For the text-containing cell, return its midpoint in [x, y] coordinate format. 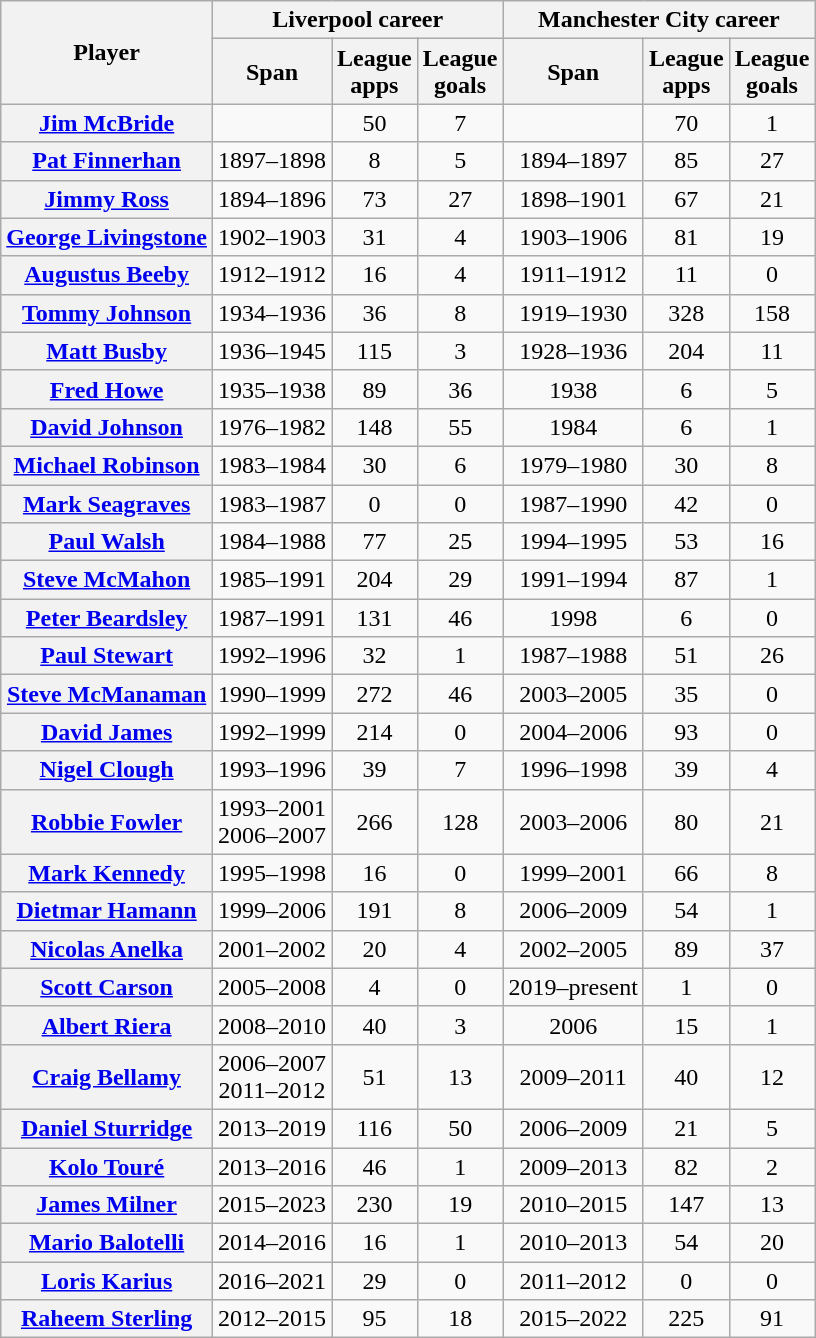
Mark Seagraves [107, 503]
128 [460, 822]
2004–2006 [573, 732]
37 [772, 949]
Kolo Touré [107, 1167]
Daniel Sturridge [107, 1128]
266 [375, 822]
1919–1930 [573, 313]
82 [686, 1167]
1984–1988 [272, 542]
35 [686, 694]
2009–2013 [573, 1167]
81 [686, 237]
87 [686, 580]
Peter Beardsley [107, 618]
Mario Balotelli [107, 1243]
2006–20072011–2012 [272, 1076]
1995–1998 [272, 873]
1990–1999 [272, 694]
1934–1936 [272, 313]
Steve McMahon [107, 580]
Jimmy Ross [107, 199]
Player [107, 52]
Pat Finnerhan [107, 161]
2009–2011 [573, 1076]
85 [686, 161]
2013–2016 [272, 1167]
2008–2010 [272, 1025]
1911–1912 [573, 275]
David Johnson [107, 427]
Albert Riera [107, 1025]
93 [686, 732]
1984 [573, 427]
1898–1901 [573, 199]
73 [375, 199]
1938 [573, 389]
77 [375, 542]
Augustus Beeby [107, 275]
15 [686, 1025]
1991–1994 [573, 580]
1993–20012006–2007 [272, 822]
66 [686, 873]
Matt Busby [107, 351]
1894–1897 [573, 161]
Paul Walsh [107, 542]
1897–1898 [272, 161]
Nicolas Anelka [107, 949]
1976–1982 [272, 427]
1992–1996 [272, 656]
Manchester City career [659, 20]
1936–1945 [272, 351]
Nigel Clough [107, 770]
Tommy Johnson [107, 313]
2006 [573, 1025]
1903–1906 [573, 237]
115 [375, 351]
1996–1998 [573, 770]
1983–1987 [272, 503]
272 [375, 694]
18 [460, 1319]
Craig Bellamy [107, 1076]
25 [460, 542]
116 [375, 1128]
31 [375, 237]
80 [686, 822]
1985–1991 [272, 580]
53 [686, 542]
12 [772, 1076]
2015–2023 [272, 1205]
1983–1984 [272, 465]
1993–1996 [272, 770]
Scott Carson [107, 987]
Paul Stewart [107, 656]
2005–2008 [272, 987]
91 [772, 1319]
214 [375, 732]
Mark Kennedy [107, 873]
32 [375, 656]
1992–1999 [272, 732]
1935–1938 [272, 389]
Robbie Fowler [107, 822]
2011–2012 [573, 1281]
2016–2021 [272, 1281]
1928–1936 [573, 351]
230 [375, 1205]
1994–1995 [573, 542]
1912–1912 [272, 275]
Dietmar Hamann [107, 911]
1987–1991 [272, 618]
1987–1990 [573, 503]
2002–2005 [573, 949]
Jim McBride [107, 123]
Liverpool career [358, 20]
131 [375, 618]
Fred Howe [107, 389]
1987–1988 [573, 656]
70 [686, 123]
2003–2006 [573, 822]
26 [772, 656]
David James [107, 732]
2003–2005 [573, 694]
2010–2015 [573, 1205]
225 [686, 1319]
1998 [573, 618]
2 [772, 1167]
George Livingstone [107, 237]
191 [375, 911]
1999–2001 [573, 873]
2012–2015 [272, 1319]
James Milner [107, 1205]
2015–2022 [573, 1319]
1979–1980 [573, 465]
55 [460, 427]
158 [772, 313]
42 [686, 503]
Raheem Sterling [107, 1319]
Steve McManaman [107, 694]
95 [375, 1319]
Michael Robinson [107, 465]
328 [686, 313]
Loris Karius [107, 1281]
2013–2019 [272, 1128]
1902–1903 [272, 237]
2014–2016 [272, 1243]
1999–2006 [272, 911]
2019–present [573, 987]
147 [686, 1205]
2001–2002 [272, 949]
2010–2013 [573, 1243]
148 [375, 427]
67 [686, 199]
1894–1896 [272, 199]
